Return the (X, Y) coordinate for the center point of the cell that contains the specified text.  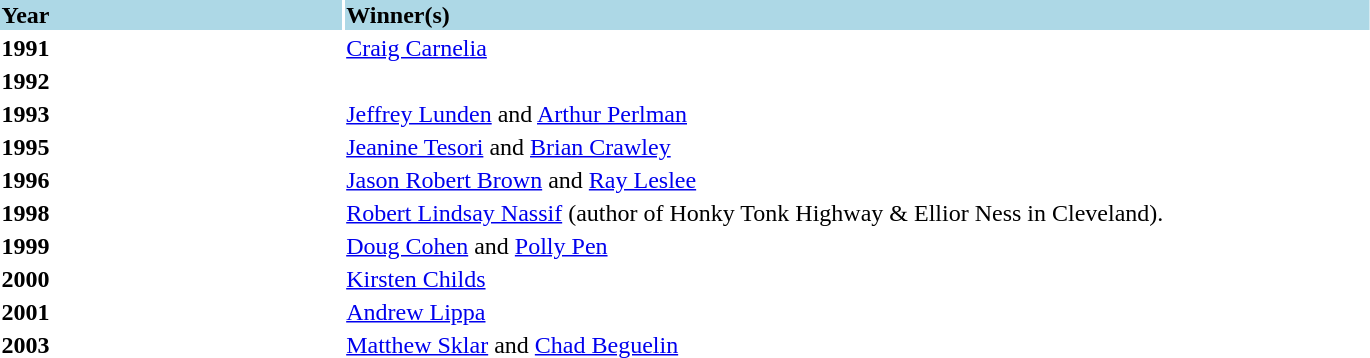
Robert Lindsay Nassif (author of Honky Tonk Highway & Ellior Ness in Cleveland). (858, 213)
Craig Carnelia (858, 48)
1995 (171, 147)
Doug Cohen and Polly Pen (858, 246)
Kirsten Childs (858, 279)
Winner(s) (858, 15)
2000 (171, 279)
Year (171, 15)
1992 (171, 81)
Jeffrey Lunden and Arthur Perlman (858, 114)
1996 (171, 180)
1999 (171, 246)
1998 (171, 213)
Jeanine Tesori and Brian Crawley (858, 147)
Jason Robert Brown and Ray Leslee (858, 180)
1991 (171, 48)
Andrew Lippa (858, 312)
2001 (171, 312)
1993 (171, 114)
